Pinpoint the cell where the given text exists, returning its [X, Y] midpoint coordinate. 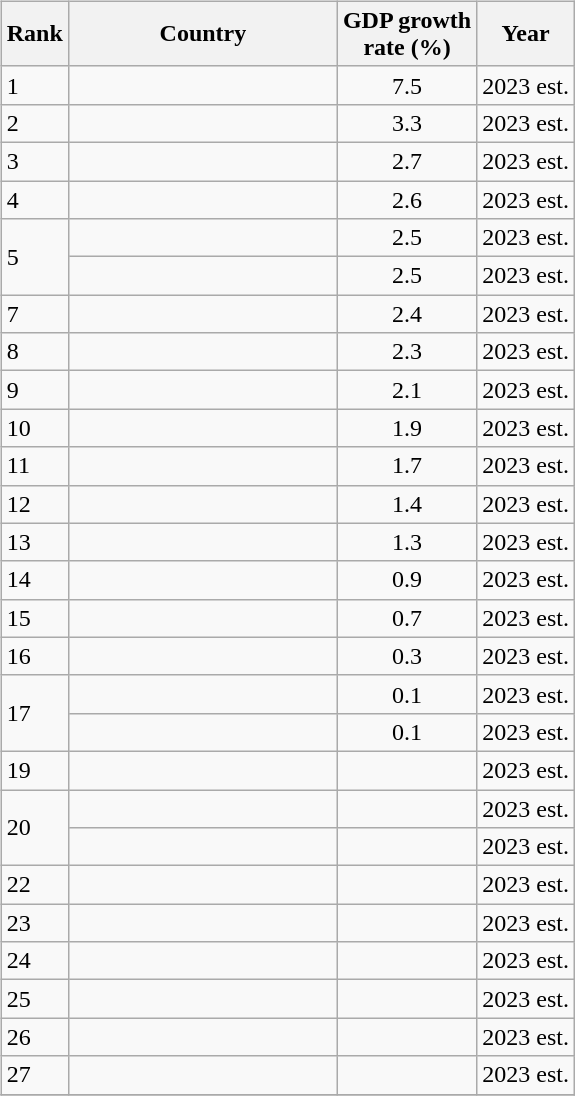
16 [34, 656]
2.6 [406, 199]
10 [34, 428]
3 [34, 161]
0.7 [406, 618]
24 [34, 961]
3.3 [406, 123]
9 [34, 390]
25 [34, 999]
5 [34, 257]
15 [34, 618]
Country [202, 34]
1.9 [406, 428]
0.9 [406, 580]
GDP growthrate (%) [406, 34]
1.4 [406, 504]
1.3 [406, 542]
Year [526, 34]
4 [34, 199]
Rank [34, 34]
1 [34, 85]
14 [34, 580]
13 [34, 542]
22 [34, 885]
17 [34, 713]
12 [34, 504]
2 [34, 123]
26 [34, 1037]
23 [34, 923]
7.5 [406, 85]
2.1 [406, 390]
8 [34, 352]
11 [34, 466]
20 [34, 828]
0.3 [406, 656]
27 [34, 1075]
2.4 [406, 314]
7 [34, 314]
1.7 [406, 466]
2.7 [406, 161]
19 [34, 770]
2.3 [406, 352]
